Detect which cell encompasses the target text, then output its [x, y] center coordinate. 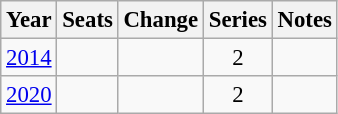
Year [29, 20]
Series [238, 20]
Notes [304, 20]
Seats [88, 20]
Change [160, 20]
2014 [29, 58]
2020 [29, 95]
